Identify which cell holds the provided text, then report its [X, Y] central coordinate. 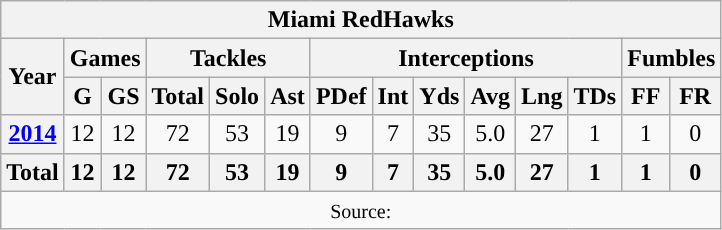
Games [105, 58]
GS [124, 96]
Year [33, 77]
Tackles [228, 58]
FR [696, 96]
Miami RedHawks [361, 20]
FF [646, 96]
Ast [288, 96]
2014 [33, 134]
Lng [542, 96]
G [82, 96]
Avg [490, 96]
Source: [361, 210]
Interceptions [466, 58]
Solo [238, 96]
TDs [595, 96]
Yds [440, 96]
Int [393, 96]
Fumbles [672, 58]
PDef [341, 96]
